Identify which cell holds the provided text, then report its [X, Y] central coordinate. 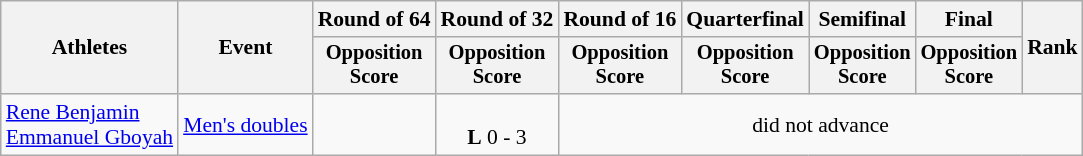
Event [246, 48]
Round of 64 [374, 19]
Athletes [90, 48]
did not advance [820, 124]
Round of 32 [498, 19]
L 0 - 3 [498, 124]
Final [970, 19]
Round of 16 [620, 19]
Rank [1052, 48]
Quarterfinal [745, 19]
Men's doubles [246, 124]
Semifinal [862, 19]
Rene BenjaminEmmanuel Gboyah [90, 124]
